Find where the given text appears and provide that cell's center as (x, y) coordinate. 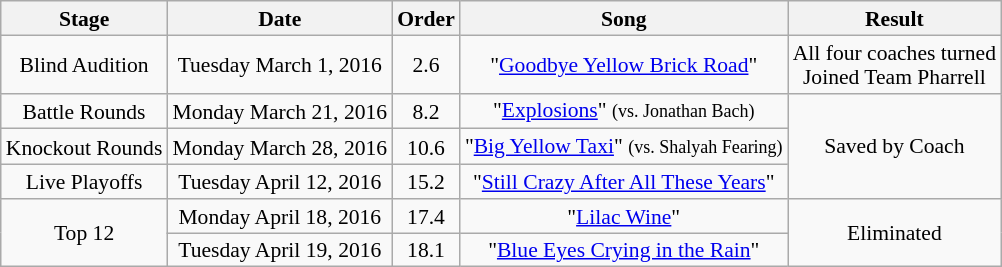
"Explosions" (vs. Jonathan Bach) (624, 111)
17.4 (426, 216)
Live Playoffs (84, 182)
All four coaches turned Joined Team Pharrell (894, 64)
Tuesday March 1, 2016 (280, 64)
15.2 (426, 182)
Monday March 21, 2016 (280, 111)
Battle Rounds (84, 111)
Order (426, 18)
Monday April 18, 2016 (280, 216)
Stage (84, 18)
Tuesday April 12, 2016 (280, 182)
2.6 (426, 64)
Saved by Coach (894, 146)
"Lilac Wine" (624, 216)
"Big Yellow Taxi" (vs. Shalyah Fearing) (624, 147)
Eliminated (894, 233)
Tuesday April 19, 2016 (280, 250)
Knockout Rounds (84, 147)
Top 12 (84, 233)
Song (624, 18)
18.1 (426, 250)
"Goodbye Yellow Brick Road" (624, 64)
"Blue Eyes Crying in the Rain" (624, 250)
Blind Audition (84, 64)
"Still Crazy After All These Years" (624, 182)
Date (280, 18)
Result (894, 18)
Monday March 28, 2016 (280, 147)
10.6 (426, 147)
8.2 (426, 111)
